Extract the (x, y) coordinate from the center of the cell holding the provided text.  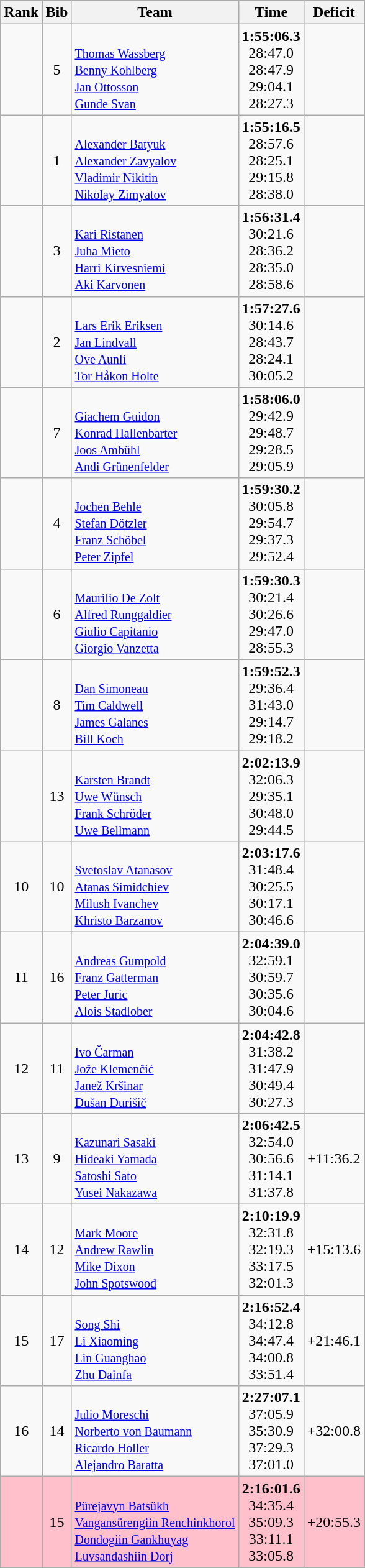
+15:13.6 (334, 1250)
1:56:31.430:21.628:36.228:35.028:58.6 (271, 251)
5 (57, 70)
2:16:01.634:35.435:09.333:11.133:05.8 (271, 1522)
17 (57, 1341)
+20:55.3 (334, 1522)
Team (155, 12)
1:55:16.528:57.628:25.129:15.828:38.0 (271, 160)
Mark MooreAndrew RawlinMike Dixon John Spotswood (155, 1250)
Bib (57, 12)
+11:36.2 (334, 1159)
8 (57, 705)
Svetoslav AtanasovAtanas SimidchievMilush Ivanchev Khristo Barzanov (155, 886)
+21:46.1 (334, 1341)
Maurilio De ZoltAlfred RunggaldierGiulio Capitanio Giorgio Vanzetta (155, 614)
1:59:52.329:36.431:43.029:14.729:18.2 (271, 705)
Karsten BrandtUwe WünschFrank Schröder Uwe Bellmann (155, 795)
Time (271, 12)
Kazunari SasakiHideaki YamadaSatoshi Sato Yusei Nakazawa (155, 1159)
Dan SimoneauTim CaldwellJames Galanes Bill Koch (155, 705)
1:57:27.630:14.628:43.728:24.130:05.2 (271, 342)
Alexander Batyuk Alexander ZavyalovVladimir NikitinNikolay Zimyatov (155, 160)
Rank (21, 12)
2:02:13.932:06.329:35.130:48.029:44.5 (271, 795)
Andreas GumpoldFranz GattermanPeter Juric Alois Stadlober (155, 977)
7 (57, 433)
3 (57, 251)
Giachem GuidonKonrad HallenbarterJoos Ambühl Andi Grünenfelder (155, 433)
2:04:42.831:38.231:47.930:49.430:27.3 (271, 1068)
2:27:07.137:05.935:30.937:29.337:01.0 (271, 1431)
Thomas WassbergBenny KohlbergJan OttossonGunde Svan (155, 70)
9 (57, 1159)
2:03:17.631:48.430:25.530:17.130:46.6 (271, 886)
Julio MoreschiNorberto von BaumannRicardo Holler Alejandro Baratta (155, 1431)
1:58:06.029:42.929:48.729:28.529:05.9 (271, 433)
2:16:52.434:12.834:47.434:00.833:51.4 (271, 1341)
2:04:39.032:59.130:59.730:35.630:04.6 (271, 977)
Jochen BehleStefan DötzlerFranz Schöbel Peter Zipfel (155, 523)
2:10:19.932:31.832:19.333:17.532:01.3 (271, 1250)
Kari RistanenJuha MietoHarri Kirvesniemi Aki Karvonen (155, 251)
1:55:06.328:47.028:47.929:04.128:27.3 (271, 70)
1 (57, 160)
6 (57, 614)
Pürejavyn BatsükhVangansürengiin RenchinkhorolDondogiin Gankhuyag Luvsandashiin Dorj (155, 1522)
1:59:30.230:05.829:54.729:37.329:52.4 (271, 523)
Deficit (334, 12)
2:06:42.532:54.030:56.631:14.131:37.8 (271, 1159)
1:59:30.330:21.430:26.629:47.028:55.3 (271, 614)
4 (57, 523)
Ivo ČarmanJože KlemenčićJanež Kršinar Dušan Đurišič (155, 1068)
Song ShiLi XiaomingLin Guanghao Zhu Dainfa (155, 1341)
2 (57, 342)
+32:00.8 (334, 1431)
Lars Erik EriksenJan LindvallOve Aunli Tor Håkon Holte (155, 342)
